Return the (X, Y) coordinate for the center point of the cell that contains the specified text.  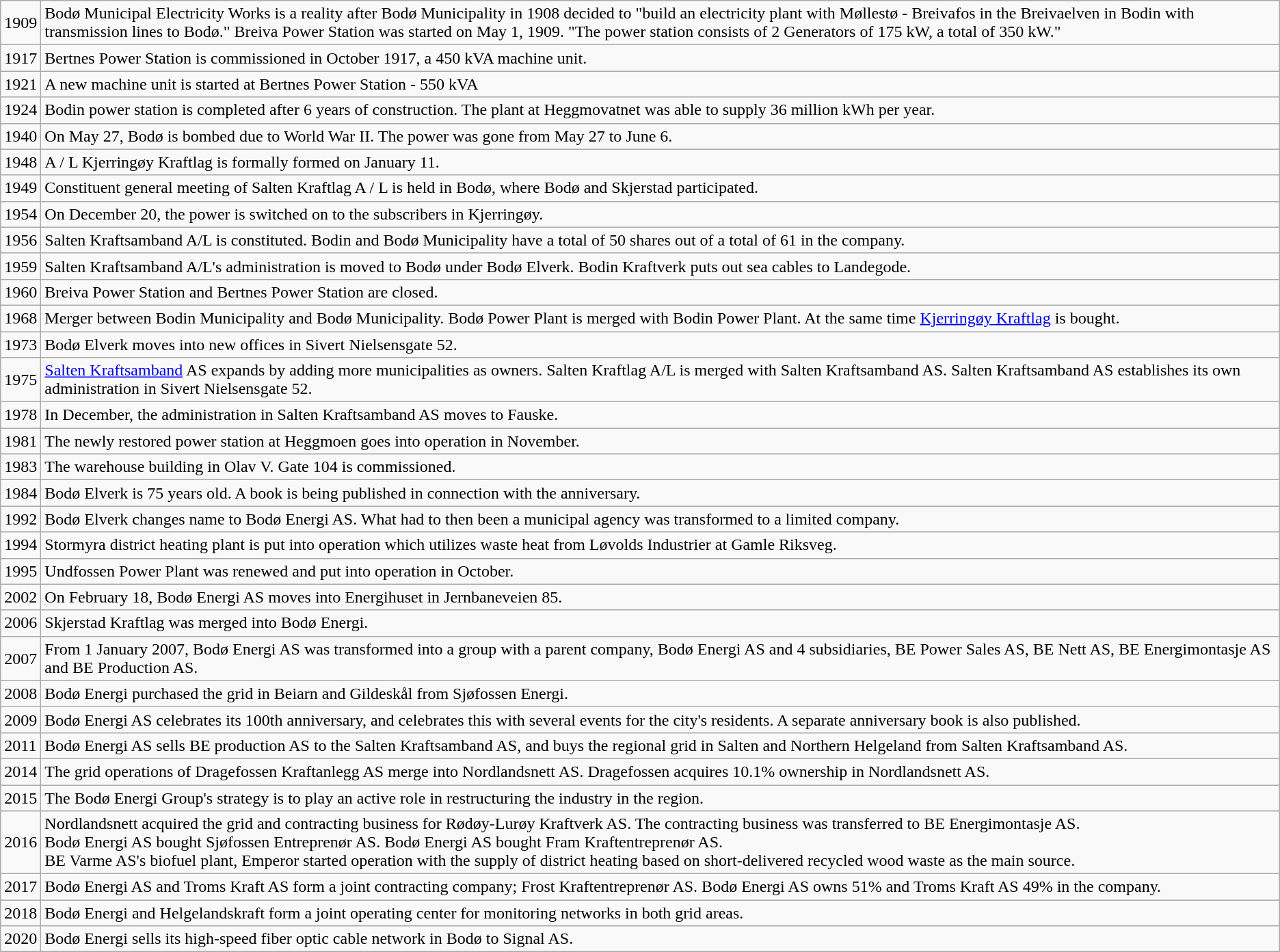
2007 (21, 658)
2002 (21, 597)
1983 (21, 467)
1968 (21, 318)
1960 (21, 292)
1949 (21, 188)
1981 (21, 441)
2011 (21, 745)
1984 (21, 493)
The newly restored power station at Heggmoen goes into operation in November. (661, 441)
Undfossen Power Plant was renewed and put into operation in October. (661, 571)
1973 (21, 344)
On February 18, Bodø Energi AS moves into Energihuset in Jernbaneveien 85. (661, 597)
1975 (21, 380)
Bodø Elverk moves into new offices in Sivert Nielsensgate 52. (661, 344)
1992 (21, 519)
On December 20, the power is switched on to the subscribers in Kjerringøy. (661, 214)
1940 (21, 136)
Bodø Elverk changes name to Bodø Energi AS. What had to then been a municipal agency was transformed to a limited company. (661, 519)
Bertnes Power Station is commissioned in October 1917, a 450 kVA machine unit. (661, 58)
1924 (21, 110)
Salten Kraftsamband A/L's administration is moved to Bodø under Bodø Elverk. Bodin Kraftverk puts out sea cables to Landegode. (661, 266)
1917 (21, 58)
Bodø Energi sells its high-speed fiber optic cable network in Bodø to Signal AS. (661, 939)
Salten Kraftsamband A/L is constituted. Bodin and Bodø Municipality have a total of 50 shares out of a total of 61 in the company. (661, 240)
A new machine unit is started at Bertnes Power Station - 550 kVA (661, 84)
On May 27, Bodø is bombed due to World War II. The power was gone from May 27 to June 6. (661, 136)
1909 (21, 23)
The Bodø Energi Group's strategy is to play an active role in restructuring the industry in the region. (661, 798)
A / L Kjerringøy Kraftlag is formally formed on January 11. (661, 162)
1959 (21, 266)
Bodø Elverk is 75 years old. A book is being published in connection with the anniversary. (661, 493)
Bodø Energi and Helgelandskraft form a joint operating center for monitoring networks in both grid areas. (661, 913)
Breiva Power Station and Bertnes Power Station are closed. (661, 292)
Constituent general meeting of Salten Kraftlag A / L is held in Bodø, where Bodø and Skjerstad participated. (661, 188)
1921 (21, 84)
2008 (21, 693)
2020 (21, 939)
1978 (21, 415)
Bodø Energi purchased the grid in Beiarn and Gildeskål from Sjøfossen Energi. (661, 693)
2006 (21, 623)
1954 (21, 214)
1956 (21, 240)
The grid operations of Dragefossen Kraftanlegg AS merge into Nordlandsnett AS. Dragefossen acquires 10.1% ownership in Nordlandsnett AS. (661, 771)
1995 (21, 571)
2015 (21, 798)
Skjerstad Kraftlag was merged into Bodø Energi. (661, 623)
2018 (21, 913)
Stormyra district heating plant is put into operation which utilizes waste heat from Løvolds Industrier at Gamle Riksveg. (661, 545)
2017 (21, 887)
1994 (21, 545)
2016 (21, 843)
1948 (21, 162)
Bodin power station is completed after 6 years of construction. The plant at Heggmovatnet was able to supply 36 million kWh per year. (661, 110)
2014 (21, 771)
The warehouse building in Olav V. Gate 104 is commissioned. (661, 467)
In December, the administration in Salten Kraftsamband AS moves to Fauske. (661, 415)
2009 (21, 719)
